Capture the cell that displays the provided text and extract its [X, Y] central coordinate. 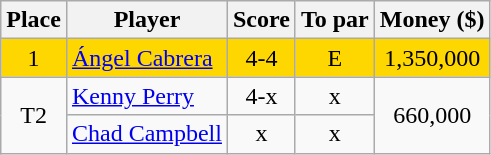
Place [34, 20]
660,000 [432, 115]
4-x [261, 96]
Score [261, 20]
Ángel Cabrera [146, 58]
E [334, 58]
Money ($) [432, 20]
4-4 [261, 58]
Chad Campbell [146, 134]
Player [146, 20]
T2 [34, 115]
1 [34, 58]
1,350,000 [432, 58]
Kenny Perry [146, 96]
To par [334, 20]
